Find where the given text appears and provide that cell's center as [X, Y] coordinate. 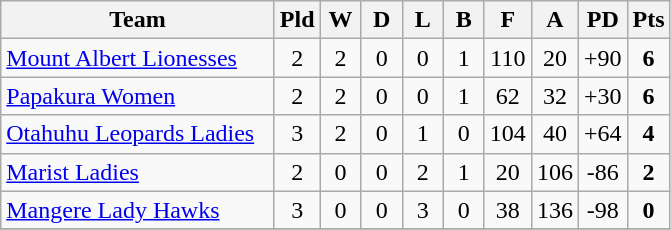
110 [508, 58]
Pts [648, 20]
Otahuhu Leopards Ladies [138, 134]
Marist Ladies [138, 172]
+64 [602, 134]
B [464, 20]
PD [602, 20]
Mangere Lady Hawks [138, 210]
Mount Albert Lionesses [138, 58]
106 [554, 172]
F [508, 20]
D [382, 20]
-86 [602, 172]
104 [508, 134]
4 [648, 134]
136 [554, 210]
32 [554, 96]
Team [138, 20]
W [340, 20]
62 [508, 96]
A [554, 20]
+30 [602, 96]
+90 [602, 58]
Pld [297, 20]
-98 [602, 210]
Papakura Women [138, 96]
40 [554, 134]
L [422, 20]
38 [508, 210]
